Scan for the cell matching the given text and deliver its [x, y] coordinate at center. 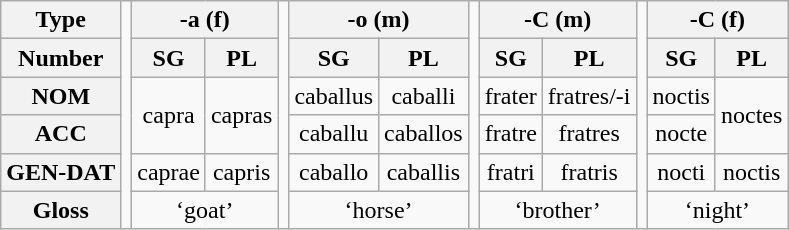
NOM [61, 96]
-C (m) [558, 20]
nocte [681, 134]
capra [169, 115]
capris [241, 172]
caballus [334, 96]
fratre [510, 134]
fratres/-i [589, 96]
GEN-DAT [61, 172]
noctes [751, 115]
Type [61, 20]
caprae [169, 172]
‘goat’ [205, 210]
fratris [589, 172]
frater [510, 96]
nocti [681, 172]
-a (f) [205, 20]
Number [61, 58]
-o (m) [378, 20]
Gloss [61, 210]
‘horse’ [378, 210]
caballi [424, 96]
‘brother’ [558, 210]
caballos [424, 134]
caballo [334, 172]
ACC [61, 134]
fratri [510, 172]
-C (f) [718, 20]
fratres [589, 134]
‘night’ [718, 210]
caballis [424, 172]
caballu [334, 134]
capras [241, 115]
